Return [x, y] of the center of cell containing provided text 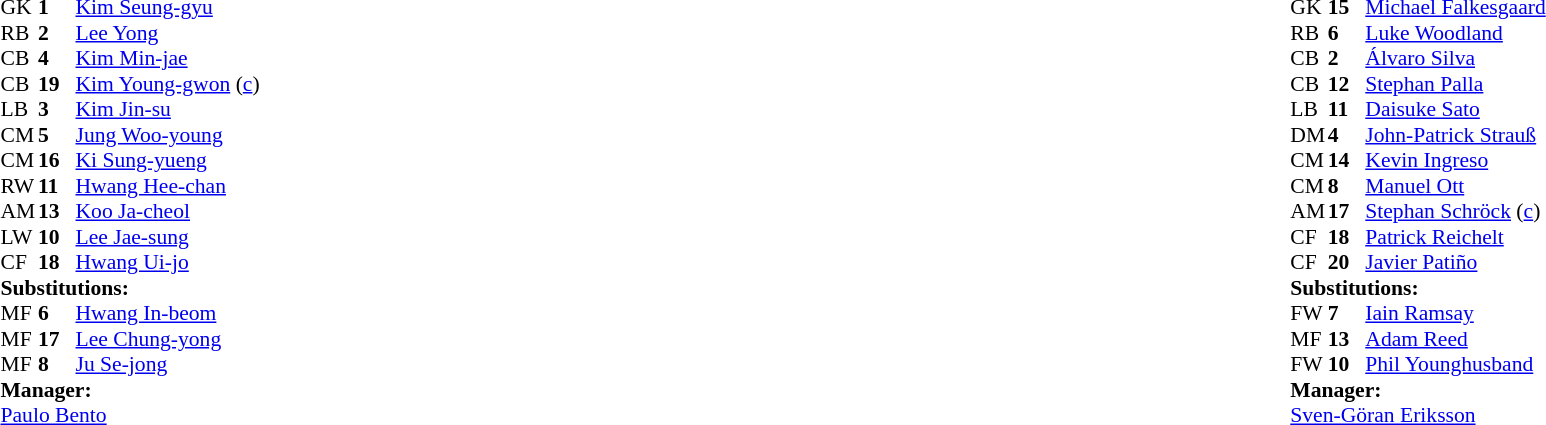
Manuel Ott [1455, 186]
7 [1347, 313]
Lee Yong [168, 33]
Daisuke Sato [1455, 109]
RW [19, 186]
5 [57, 135]
Jung Woo-young [168, 135]
3 [57, 109]
Álvaro Silva [1455, 59]
Phil Younghusband [1455, 365]
16 [57, 161]
19 [57, 84]
Adam Reed [1455, 339]
Stephan Schröck (c) [1455, 211]
Luke Woodland [1455, 33]
Kevin Ingreso [1455, 161]
LW [19, 237]
DM [1309, 135]
Kim Min-jae [168, 59]
14 [1347, 161]
12 [1347, 84]
Kim Jin-su [168, 109]
Lee Jae-sung [168, 237]
Koo Ja-cheol [168, 211]
Kim Young-gwon (c) [168, 84]
Stephan Palla [1455, 84]
Lee Chung-yong [168, 339]
John-Patrick Strauß [1455, 135]
Hwang Hee-chan [168, 186]
20 [1347, 263]
Hwang In-beom [168, 313]
Javier Patiño [1455, 263]
Ki Sung-yueng [168, 161]
Ju Se-jong [168, 365]
Iain Ramsay [1455, 313]
Patrick Reichelt [1455, 237]
Hwang Ui-jo [168, 263]
